Detect which cell encompasses the target text, then output its [X, Y] center coordinate. 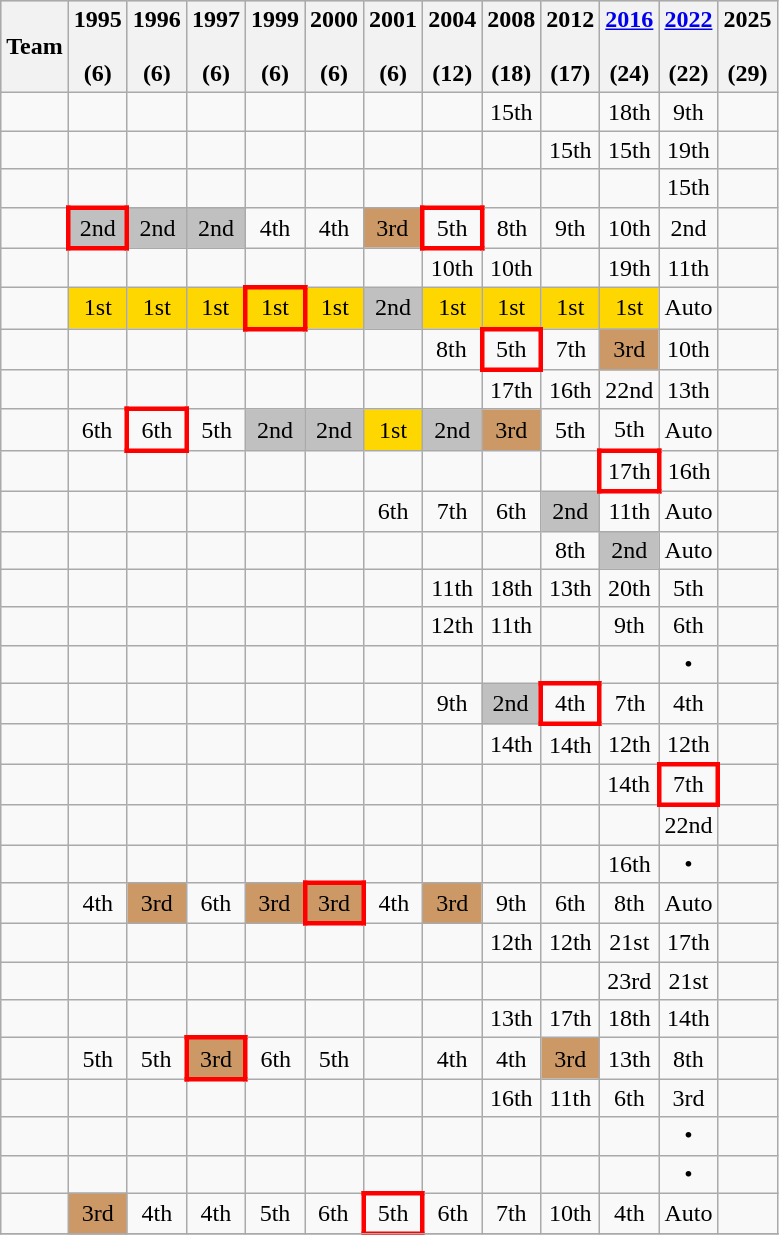
20th [630, 588]
2025(29) [748, 47]
2004(12) [452, 47]
2008(18) [512, 47]
23rd [630, 981]
2016(24) [630, 47]
2001(6) [394, 47]
Team [35, 47]
1999(6) [274, 47]
2022(22) [688, 47]
1995(6) [98, 47]
2012(17) [570, 47]
1997(6) [216, 47]
2000(6) [334, 47]
1996(6) [156, 47]
